Capture the cell that displays the provided text and extract its [x, y] central coordinate. 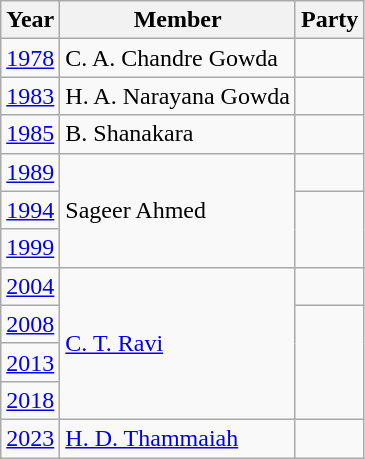
1989 [30, 172]
Member [178, 20]
1994 [30, 210]
Party [329, 20]
Year [30, 20]
2004 [30, 286]
2013 [30, 362]
2018 [30, 400]
2023 [30, 438]
2008 [30, 324]
B. Shanakara [178, 134]
H. D. Thammaiah [178, 438]
C. A. Chandre Gowda [178, 58]
Sageer Ahmed [178, 210]
1999 [30, 248]
1983 [30, 96]
C. T. Ravi [178, 343]
1985 [30, 134]
1978 [30, 58]
H. A. Narayana Gowda [178, 96]
